Return the (x, y) coordinate for the center point of the cell that contains the specified text.  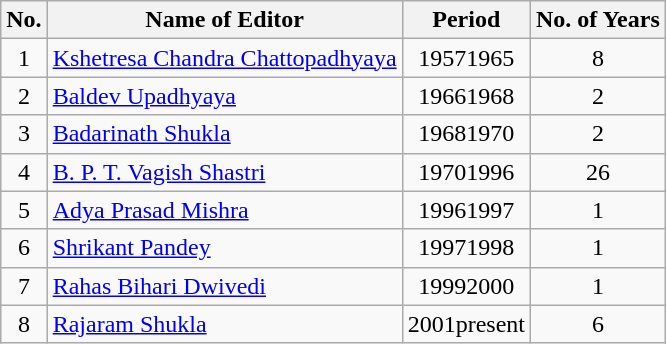
2001present (466, 324)
Adya Prasad Mishra (224, 210)
5 (24, 210)
4 (24, 172)
Period (466, 20)
No. of Years (598, 20)
Baldev Upadhyaya (224, 96)
19661968 (466, 96)
19961997 (466, 210)
Shrikant Pandey (224, 248)
Kshetresa Chandra Chattopadhyaya (224, 58)
19701996 (466, 172)
Name of Editor (224, 20)
19571965 (466, 58)
B. P. T. Vagish Shastri (224, 172)
No. (24, 20)
19992000 (466, 286)
3 (24, 134)
19681970 (466, 134)
7 (24, 286)
Rajaram Shukla (224, 324)
19971998 (466, 248)
Rahas Bihari Dwivedi (224, 286)
26 (598, 172)
Badarinath Shukla (224, 134)
